From the cell containing the given text, extract its center point as (X, Y) coordinate. 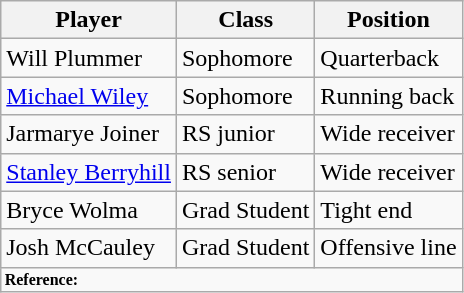
Offensive line (388, 248)
Reference: (232, 279)
RS junior (245, 134)
Player (89, 20)
RS senior (245, 172)
Stanley Berryhill (89, 172)
Quarterback (388, 58)
Bryce Wolma (89, 210)
Will Plummer (89, 58)
Tight end (388, 210)
Running back (388, 96)
Josh McCauley (89, 248)
Position (388, 20)
Michael Wiley (89, 96)
Class (245, 20)
Jarmarye Joiner (89, 134)
